Extract the (x, y) coordinate from the center of the cell holding the provided text.  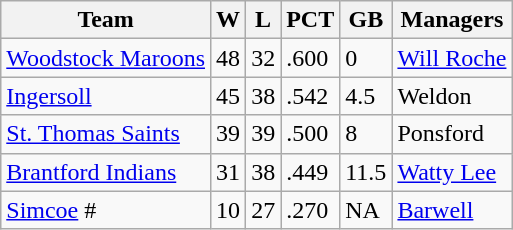
.270 (310, 210)
Watty Lee (452, 172)
Will Roche (452, 58)
45 (228, 96)
Simcoe # (106, 210)
PCT (310, 20)
31 (228, 172)
.600 (310, 58)
Weldon (452, 96)
NA (366, 210)
GB (366, 20)
Ponsford (452, 134)
Brantford Indians (106, 172)
Ingersoll (106, 96)
Managers (452, 20)
0 (366, 58)
11.5 (366, 172)
.449 (310, 172)
10 (228, 210)
L (264, 20)
48 (228, 58)
W (228, 20)
8 (366, 134)
27 (264, 210)
Team (106, 20)
Woodstock Maroons (106, 58)
Barwell (452, 210)
.500 (310, 134)
4.5 (366, 96)
St. Thomas Saints (106, 134)
.542 (310, 96)
32 (264, 58)
